Detect which cell encompasses the target text, then output its (x, y) center coordinate. 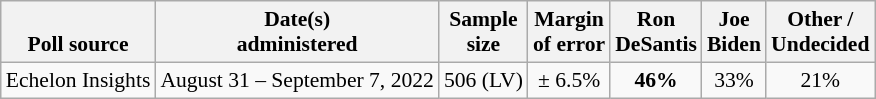
RonDeSantis (656, 32)
± 6.5% (569, 80)
46% (656, 80)
JoeBiden (734, 32)
Echelon Insights (78, 80)
Other /Undecided (820, 32)
August 31 – September 7, 2022 (297, 80)
506 (LV) (484, 80)
Samplesize (484, 32)
Marginof error (569, 32)
33% (734, 80)
Date(s)administered (297, 32)
Poll source (78, 32)
21% (820, 80)
